Detect which cell encompasses the target text, then output its (X, Y) center coordinate. 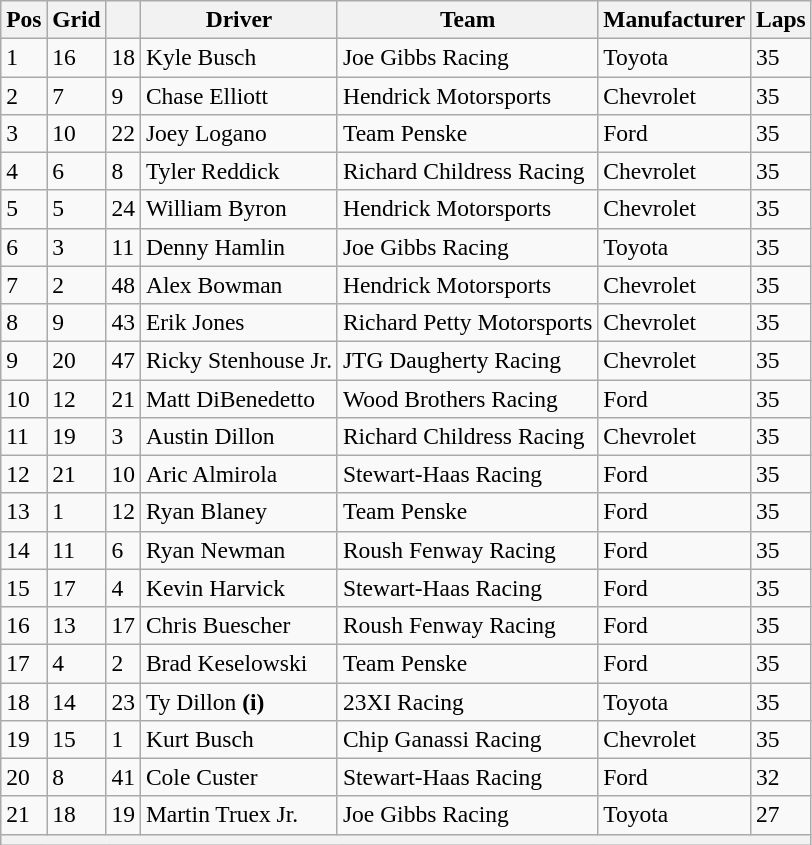
Alex Bowman (238, 285)
41 (123, 777)
Richard Petty Motorsports (467, 322)
Kyle Busch (238, 57)
Driver (238, 19)
47 (123, 360)
23 (123, 701)
22 (123, 133)
Cole Custer (238, 777)
Chip Ganassi Racing (467, 739)
Wood Brothers Racing (467, 398)
23XI Racing (467, 701)
Ryan Newman (238, 550)
Joey Logano (238, 133)
27 (782, 815)
43 (123, 322)
Manufacturer (674, 19)
Ricky Stenhouse Jr. (238, 360)
32 (782, 777)
Matt DiBenedetto (238, 398)
Tyler Reddick (238, 171)
Chase Elliott (238, 95)
Team (467, 19)
Laps (782, 19)
Austin Dillon (238, 436)
Kurt Busch (238, 739)
Brad Keselowski (238, 663)
Aric Almirola (238, 474)
JTG Daugherty Racing (467, 360)
Erik Jones (238, 322)
Grid (76, 19)
48 (123, 285)
Martin Truex Jr. (238, 815)
24 (123, 209)
William Byron (238, 209)
Chris Buescher (238, 625)
Ryan Blaney (238, 512)
Denny Hamlin (238, 247)
Kevin Harvick (238, 588)
Pos (24, 19)
Ty Dillon (i) (238, 701)
